Identify which cell holds the provided text, then report its [X, Y] central coordinate. 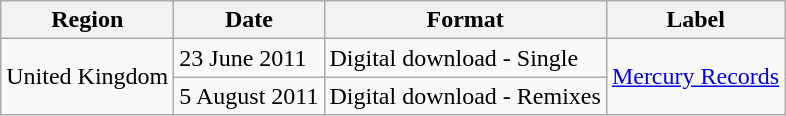
Digital download - Single [465, 58]
5 August 2011 [249, 96]
23 June 2011 [249, 58]
Mercury Records [695, 77]
Format [465, 20]
United Kingdom [88, 77]
Label [695, 20]
Digital download - Remixes [465, 96]
Region [88, 20]
Date [249, 20]
